For the text-containing cell, return its midpoint in (x, y) coordinate format. 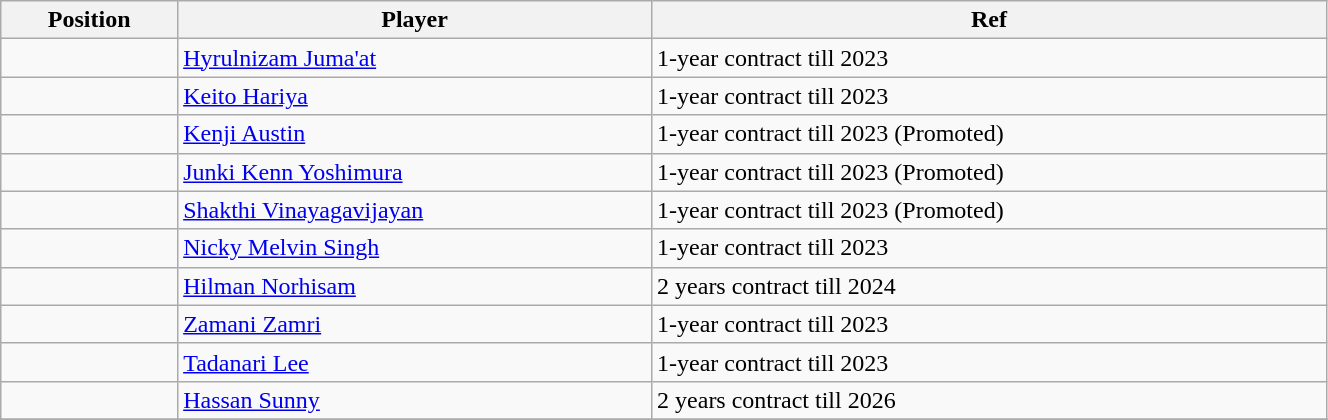
Shakthi Vinayagavijayan (415, 210)
Kenji Austin (415, 134)
Tadanari Lee (415, 362)
Nicky Melvin Singh (415, 248)
Junki Kenn Yoshimura (415, 172)
2 years contract till 2026 (990, 400)
Ref (990, 20)
Player (415, 20)
Zamani Zamri (415, 324)
Keito Hariya (415, 96)
Position (90, 20)
Hilman Norhisam (415, 286)
Hassan Sunny (415, 400)
Hyrulnizam Juma'at (415, 58)
2 years contract till 2024 (990, 286)
